Provide the [x, y] coordinate of the cell's center where the given text is located.  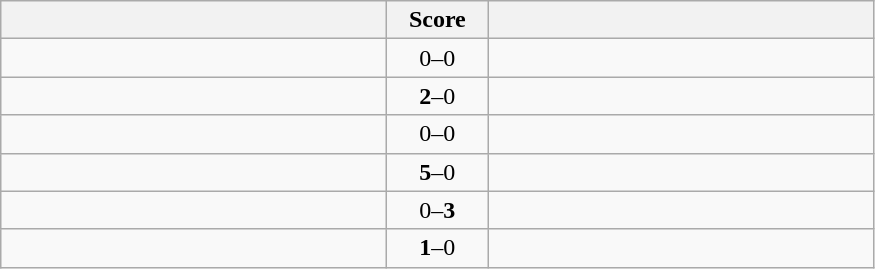
5–0 [438, 172]
1–0 [438, 248]
0–3 [438, 210]
Score [438, 20]
2–0 [438, 96]
